Search for the cell housing the specified text and yield its (X, Y) center coordinate. 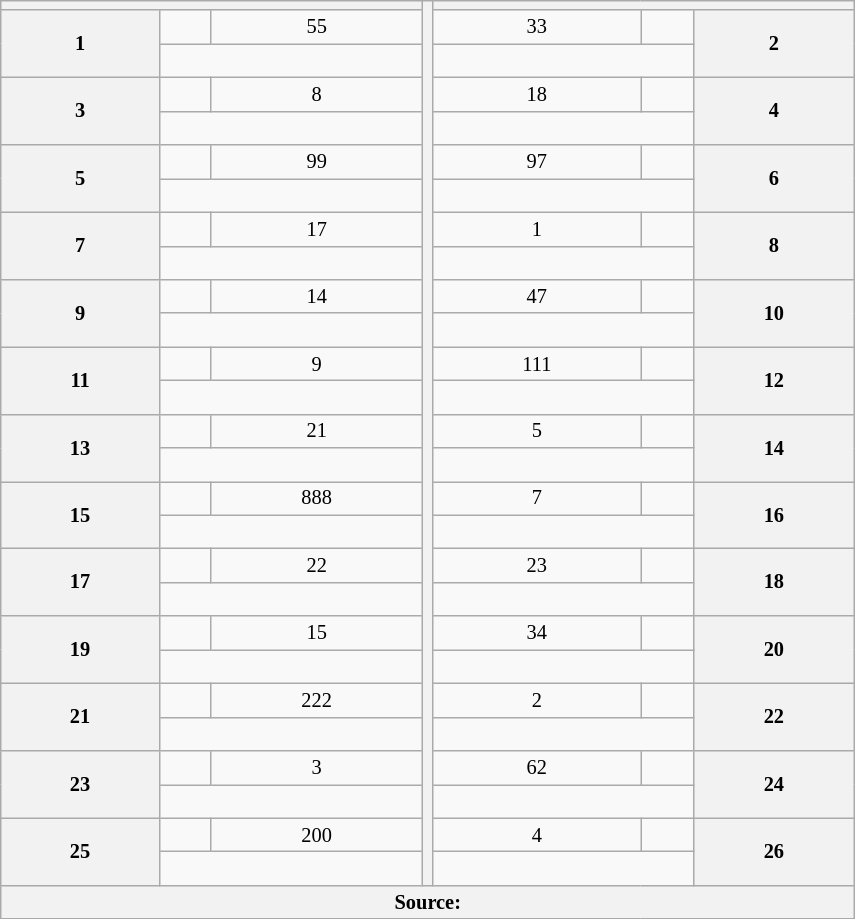
11 (80, 380)
97 (537, 162)
111 (537, 364)
25 (80, 852)
16 (774, 514)
55 (316, 27)
10 (774, 312)
99 (316, 162)
13 (80, 448)
34 (537, 633)
200 (316, 835)
47 (537, 296)
26 (774, 852)
19 (80, 650)
888 (316, 498)
222 (316, 700)
24 (774, 784)
12 (774, 380)
33 (537, 27)
62 (537, 767)
6 (774, 178)
Source: (428, 902)
20 (774, 650)
